Scan for the cell matching the given text and deliver its (x, y) coordinate at center. 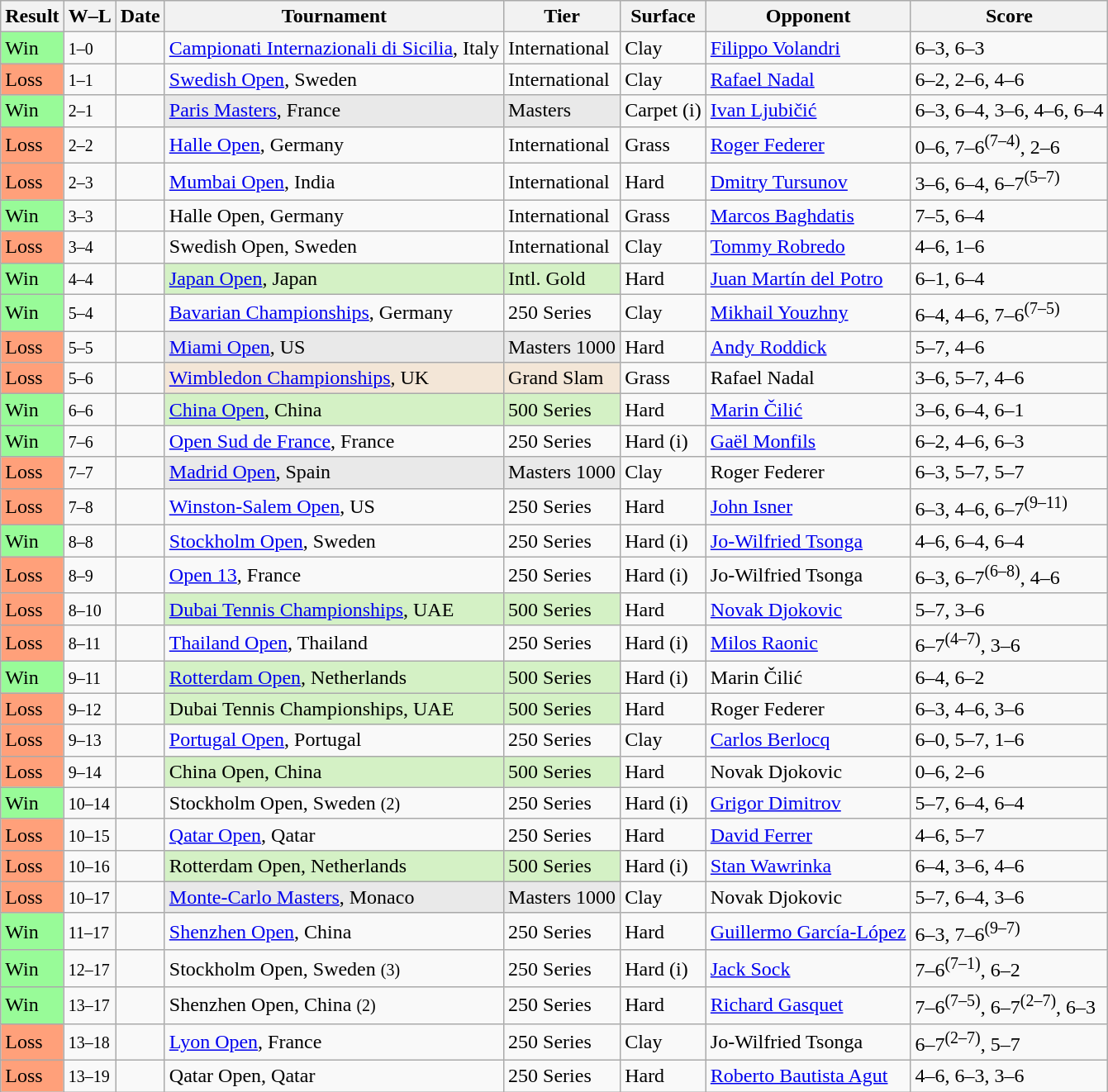
6–7(2–7), 5–7 (1010, 1042)
9–11 (89, 677)
Wimbledon Championships, UK (334, 378)
12–17 (89, 968)
Result (32, 17)
9–13 (89, 740)
6–3, 6–3 (1010, 48)
Japan Open, Japan (334, 278)
8–8 (89, 541)
Score (1010, 17)
5–6 (89, 378)
1–1 (89, 79)
6–4, 4–6, 7–6(7–5) (1010, 312)
4–6, 6–4, 6–4 (1010, 541)
5–7, 6–4, 6–4 (1010, 803)
3–3 (89, 216)
Intl. Gold (562, 278)
Opponent (808, 17)
0–6, 7–6(7–4), 2–6 (1010, 145)
Bavarian Championships, Germany (334, 312)
Ivan Ljubičić (808, 111)
6–3, 5–7, 5–7 (1010, 472)
7–7 (89, 472)
Mikhail Youzhny (808, 312)
Open Sud de France, France (334, 441)
Milos Raonic (808, 643)
Grand Slam (562, 378)
6–4, 6–2 (1010, 677)
3–6, 6–4, 6–7(5–7) (1010, 182)
0–6, 2–6 (1010, 772)
2–3 (89, 182)
6–7(4–7), 3–6 (1010, 643)
Stockholm Open, Sweden (2) (334, 803)
Open 13, France (334, 575)
Gaël Monfils (808, 441)
Carlos Berlocq (808, 740)
Dmitry Tursunov (808, 182)
John Isner (808, 507)
Campionati Internazionali di Sicilia, Italy (334, 48)
Lyon Open, France (334, 1042)
6–3, 6–4, 3–6, 4–6, 6–4 (1010, 111)
Portugal Open, Portugal (334, 740)
4–6, 5–7 (1010, 834)
13–17 (89, 1006)
7–6 (89, 441)
6–3, 6–7(6–8), 4–6 (1010, 575)
6–3, 4–6, 6–7(9–11) (1010, 507)
Paris Masters, France (334, 111)
Carpet (i) (663, 111)
10–17 (89, 897)
Filippo Volandri (808, 48)
W–L (89, 17)
Guillermo García-López (808, 932)
5–5 (89, 347)
Richard Gasquet (808, 1006)
Shenzhen Open, China (334, 932)
10–14 (89, 803)
Juan Martín del Potro (808, 278)
David Ferrer (808, 834)
6–3, 4–6, 3–6 (1010, 709)
Stockholm Open, Sweden (334, 541)
11–17 (89, 932)
7–6(7–1), 6–2 (1010, 968)
6–0, 5–7, 1–6 (1010, 740)
5–7, 6–4, 3–6 (1010, 897)
Winston-Salem Open, US (334, 507)
Madrid Open, Spain (334, 472)
Stan Wawrinka (808, 866)
Tournament (334, 17)
5–7, 4–6 (1010, 347)
7–6(7–5), 6–7(2–7), 6–3 (1010, 1006)
Miami Open, US (334, 347)
Tier (562, 17)
8–11 (89, 643)
4–6, 1–6 (1010, 247)
10–16 (89, 866)
Mumbai Open, India (334, 182)
1–0 (89, 48)
4–6, 6–3, 3–6 (1010, 1076)
Grigor Dimitrov (808, 803)
4–4 (89, 278)
13–18 (89, 1042)
Stockholm Open, Sweden (3) (334, 968)
5–4 (89, 312)
Masters (562, 111)
6–3, 7–6(9–7) (1010, 932)
7–5, 6–4 (1010, 216)
Thailand Open, Thailand (334, 643)
9–14 (89, 772)
Roberto Bautista Agut (808, 1076)
3–6, 6–4, 6–1 (1010, 410)
Jack Sock (808, 968)
Marcos Baghdatis (808, 216)
10–15 (89, 834)
8–9 (89, 575)
Tommy Robredo (808, 247)
7–8 (89, 507)
Shenzhen Open, China (2) (334, 1006)
3–4 (89, 247)
9–12 (89, 709)
Monte-Carlo Masters, Monaco (334, 897)
6–6 (89, 410)
6–4, 3–6, 4–6 (1010, 866)
6–2, 4–6, 6–3 (1010, 441)
6–2, 2–6, 4–6 (1010, 79)
2–1 (89, 111)
8–10 (89, 609)
Andy Roddick (808, 347)
Surface (663, 17)
5–7, 3–6 (1010, 609)
6–1, 6–4 (1010, 278)
3–6, 5–7, 4–6 (1010, 378)
Date (140, 17)
2–2 (89, 145)
13–19 (89, 1076)
